Return the (X, Y) coordinate for the center point of the cell that contains the specified text.  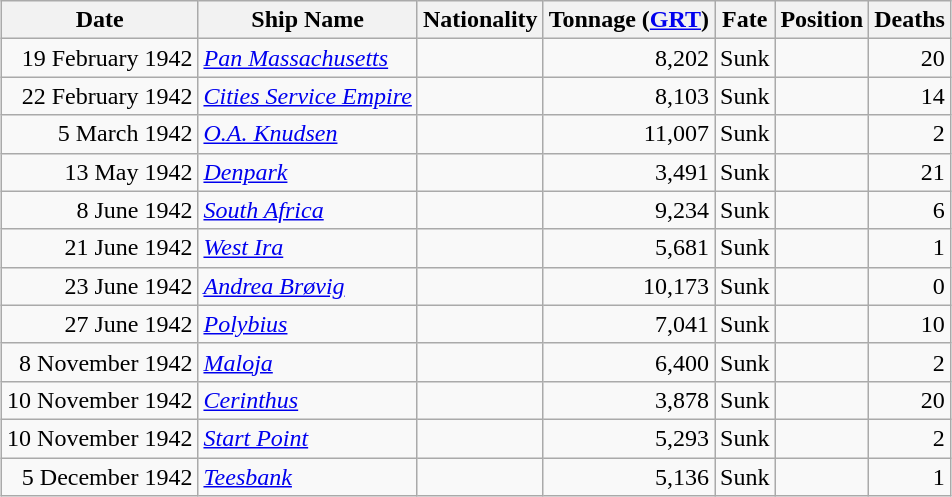
Position (822, 20)
22 February 1942 (100, 96)
6,400 (628, 362)
5,681 (628, 248)
Ship Name (308, 20)
3,491 (628, 172)
7,041 (628, 324)
5,136 (628, 477)
Nationality (480, 20)
Pan Massachusetts (308, 58)
Teesbank (308, 477)
Andrea Brøvig (308, 286)
South Africa (308, 210)
Cerinthus (308, 400)
8 November 1942 (100, 362)
10,173 (628, 286)
Cities Service Empire (308, 96)
5,293 (628, 438)
11,007 (628, 134)
Deaths (910, 20)
6 (910, 210)
Polybius (308, 324)
Fate (744, 20)
Denpark (308, 172)
10 (910, 324)
9,234 (628, 210)
West Ira (308, 248)
27 June 1942 (100, 324)
O.A. Knudsen (308, 134)
Date (100, 20)
8,103 (628, 96)
21 June 1942 (100, 248)
8,202 (628, 58)
5 December 1942 (100, 477)
13 May 1942 (100, 172)
14 (910, 96)
Start Point (308, 438)
Tonnage (GRT) (628, 20)
23 June 1942 (100, 286)
19 February 1942 (100, 58)
Maloja (308, 362)
3,878 (628, 400)
21 (910, 172)
5 March 1942 (100, 134)
0 (910, 286)
8 June 1942 (100, 210)
